Search for the cell housing the specified text and yield its (X, Y) center coordinate. 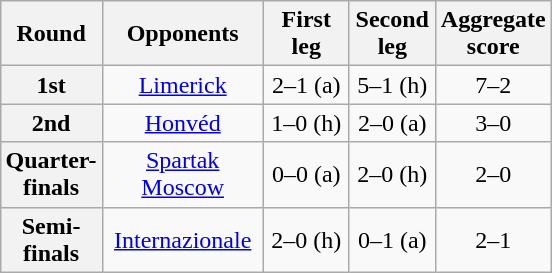
5–1 (h) (392, 85)
2–0 (a) (392, 123)
7–2 (493, 85)
Aggregate score (493, 34)
Internazionale (182, 240)
Quarter-finals (51, 174)
Honvéd (182, 123)
0–1 (a) (392, 240)
0–0 (a) (306, 174)
2–0 (493, 174)
3–0 (493, 123)
Round (51, 34)
2nd (51, 123)
Spartak Moscow (182, 174)
2–1 (a) (306, 85)
Semi-finals (51, 240)
2–1 (493, 240)
1–0 (h) (306, 123)
First leg (306, 34)
Second leg (392, 34)
Opponents (182, 34)
1st (51, 85)
Limerick (182, 85)
